Scan for the cell matching the given text and deliver its [x, y] coordinate at center. 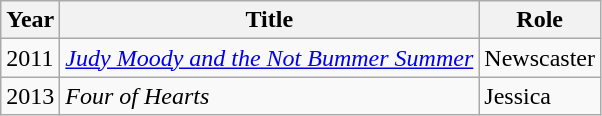
2011 [30, 58]
Role [540, 20]
Judy Moody and the Not Bummer Summer [270, 58]
Jessica [540, 96]
Four of Hearts [270, 96]
2013 [30, 96]
Year [30, 20]
Title [270, 20]
Newscaster [540, 58]
